Search for the cell housing the specified text and yield its (x, y) center coordinate. 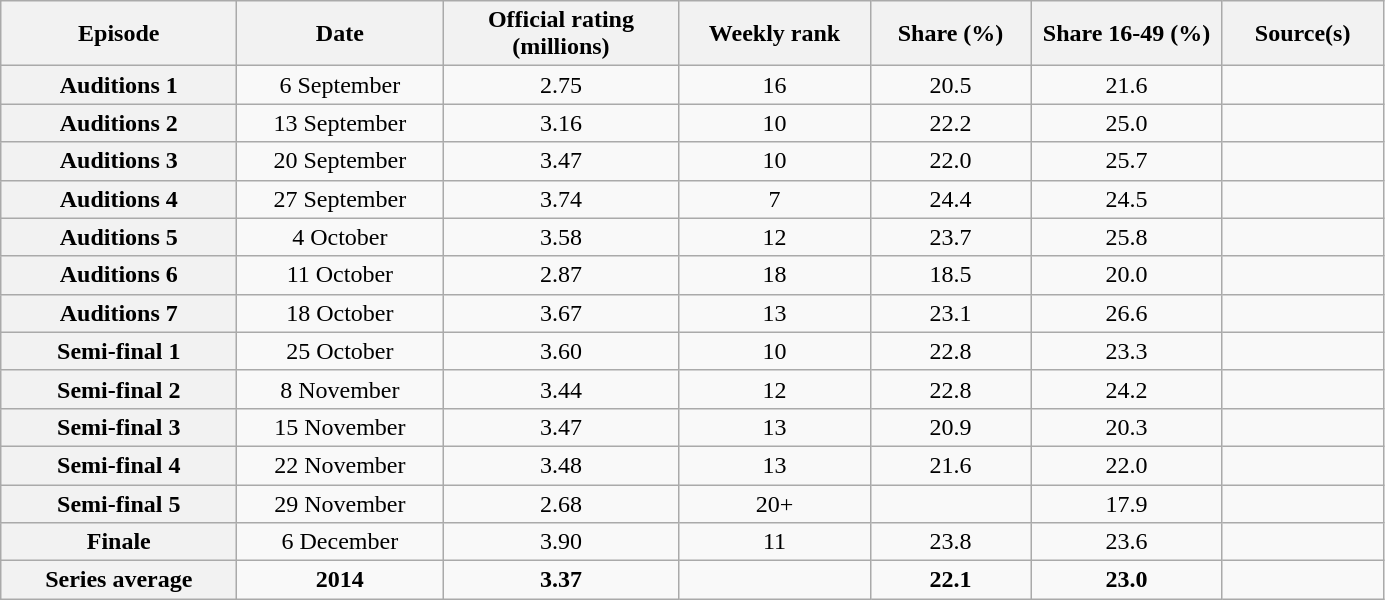
24.4 (950, 199)
20.5 (950, 85)
3.58 (561, 237)
Semi-final 3 (119, 427)
Series average (119, 580)
25.7 (1126, 161)
22.1 (950, 580)
20 September (340, 161)
2.68 (561, 503)
20.3 (1126, 427)
Auditions 5 (119, 237)
29 November (340, 503)
2.87 (561, 275)
2.75 (561, 85)
3.48 (561, 465)
6 September (340, 85)
23.0 (1126, 580)
Date (340, 34)
8 November (340, 389)
20.9 (950, 427)
Auditions 3 (119, 161)
22.2 (950, 123)
23.1 (950, 313)
3.90 (561, 542)
24.5 (1126, 199)
Auditions 4 (119, 199)
Episode (119, 34)
Source(s) (1302, 34)
Weekly rank (774, 34)
23.8 (950, 542)
15 November (340, 427)
23.7 (950, 237)
3.44 (561, 389)
Semi-final 1 (119, 351)
3.74 (561, 199)
6 December (340, 542)
Auditions 6 (119, 275)
25.0 (1126, 123)
Semi-final 5 (119, 503)
Auditions 1 (119, 85)
27 September (340, 199)
Share (%) (950, 34)
23.3 (1126, 351)
17.9 (1126, 503)
Share 16-49 (%) (1126, 34)
3.16 (561, 123)
23.6 (1126, 542)
25.8 (1126, 237)
Auditions 7 (119, 313)
2014 (340, 580)
20+ (774, 503)
3.60 (561, 351)
3.67 (561, 313)
Semi-final 2 (119, 389)
18.5 (950, 275)
3.37 (561, 580)
Official rating(millions) (561, 34)
18 (774, 275)
Finale (119, 542)
20.0 (1126, 275)
Auditions 2 (119, 123)
22 November (340, 465)
26.6 (1126, 313)
13 September (340, 123)
18 October (340, 313)
11 (774, 542)
Semi-final 4 (119, 465)
24.2 (1126, 389)
11 October (340, 275)
4 October (340, 237)
16 (774, 85)
7 (774, 199)
25 October (340, 351)
